Search for the cell housing the specified text and yield its [X, Y] center coordinate. 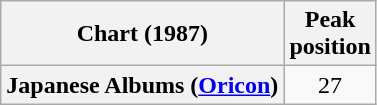
27 [330, 85]
Japanese Albums (Oricon) [142, 85]
Chart (1987) [142, 34]
Peak position [330, 34]
